Detect which cell encompasses the target text, then output its (x, y) center coordinate. 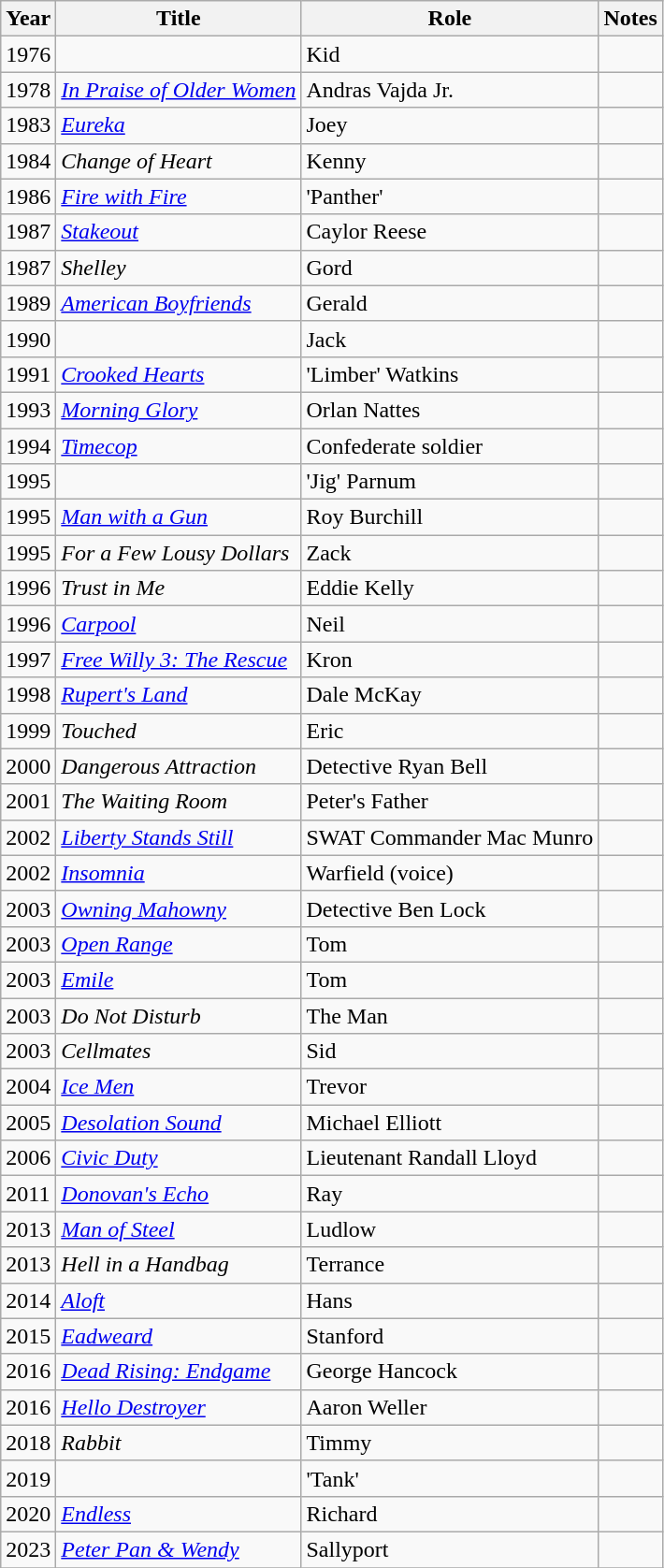
Donovan's Echo (179, 1194)
2011 (28, 1194)
Touched (179, 731)
2006 (28, 1158)
Stakeout (179, 232)
Do Not Disturb (179, 1015)
The Waiting Room (179, 802)
1990 (28, 339)
2014 (28, 1300)
Open Range (179, 944)
Carpool (179, 624)
Neil (450, 624)
2015 (28, 1336)
In Praise of Older Women (179, 90)
Richard (450, 1514)
Free Willy 3: The Rescue (179, 660)
Kid (450, 54)
Kenny (450, 161)
Detective Ryan Bell (450, 766)
1999 (28, 731)
Caylor Reese (450, 232)
'Jig' Parnum (450, 482)
Ludlow (450, 1229)
Shelley (179, 268)
Morning Glory (179, 410)
'Panther' (450, 196)
Fire with Fire (179, 196)
1991 (28, 374)
Ice Men (179, 1087)
Timmy (450, 1443)
Terrance (450, 1265)
Liberty Stands Still (179, 837)
'Tank' (450, 1478)
Dale McKay (450, 695)
2000 (28, 766)
Aaron Weller (450, 1407)
1997 (28, 660)
Hello Destroyer (179, 1407)
Gord (450, 268)
Jack (450, 339)
2018 (28, 1443)
'Limber' Watkins (450, 374)
Eadweard (179, 1336)
1998 (28, 695)
1986 (28, 196)
Endless (179, 1514)
1993 (28, 410)
2005 (28, 1123)
Rabbit (179, 1443)
Rupert's Land (179, 695)
2020 (28, 1514)
2019 (28, 1478)
Change of Heart (179, 161)
Joey (450, 125)
1994 (28, 446)
1983 (28, 125)
Eric (450, 731)
1976 (28, 54)
Trevor (450, 1087)
Michael Elliott (450, 1123)
2023 (28, 1549)
Notes (630, 19)
George Hancock (450, 1372)
Eureka (179, 125)
For a Few Lousy Dollars (179, 553)
Peter's Father (450, 802)
Emile (179, 980)
Man of Steel (179, 1229)
Confederate soldier (450, 446)
1989 (28, 303)
Title (179, 19)
Owning Mahowny (179, 908)
Lieutenant Randall Lloyd (450, 1158)
Sid (450, 1052)
Peter Pan & Wendy (179, 1549)
Crooked Hearts (179, 374)
Gerald (450, 303)
Insomnia (179, 873)
The Man (450, 1015)
1978 (28, 90)
Ray (450, 1194)
Aloft (179, 1300)
Timecop (179, 446)
Roy Burchill (450, 517)
Trust in Me (179, 588)
2001 (28, 802)
Year (28, 19)
Role (450, 19)
Sallyport (450, 1549)
Cellmates (179, 1052)
Stanford (450, 1336)
Dangerous Attraction (179, 766)
2004 (28, 1087)
Detective Ben Lock (450, 908)
Hell in a Handbag (179, 1265)
Zack (450, 553)
Hans (450, 1300)
1984 (28, 161)
Eddie Kelly (450, 588)
Dead Rising: Endgame (179, 1372)
Man with a Gun (179, 517)
SWAT Commander Mac Munro (450, 837)
American Boyfriends (179, 303)
Desolation Sound (179, 1123)
Andras Vajda Jr. (450, 90)
Warfield (voice) (450, 873)
Orlan Nattes (450, 410)
Kron (450, 660)
Civic Duty (179, 1158)
